Capture the cell that displays the provided text and extract its (X, Y) central coordinate. 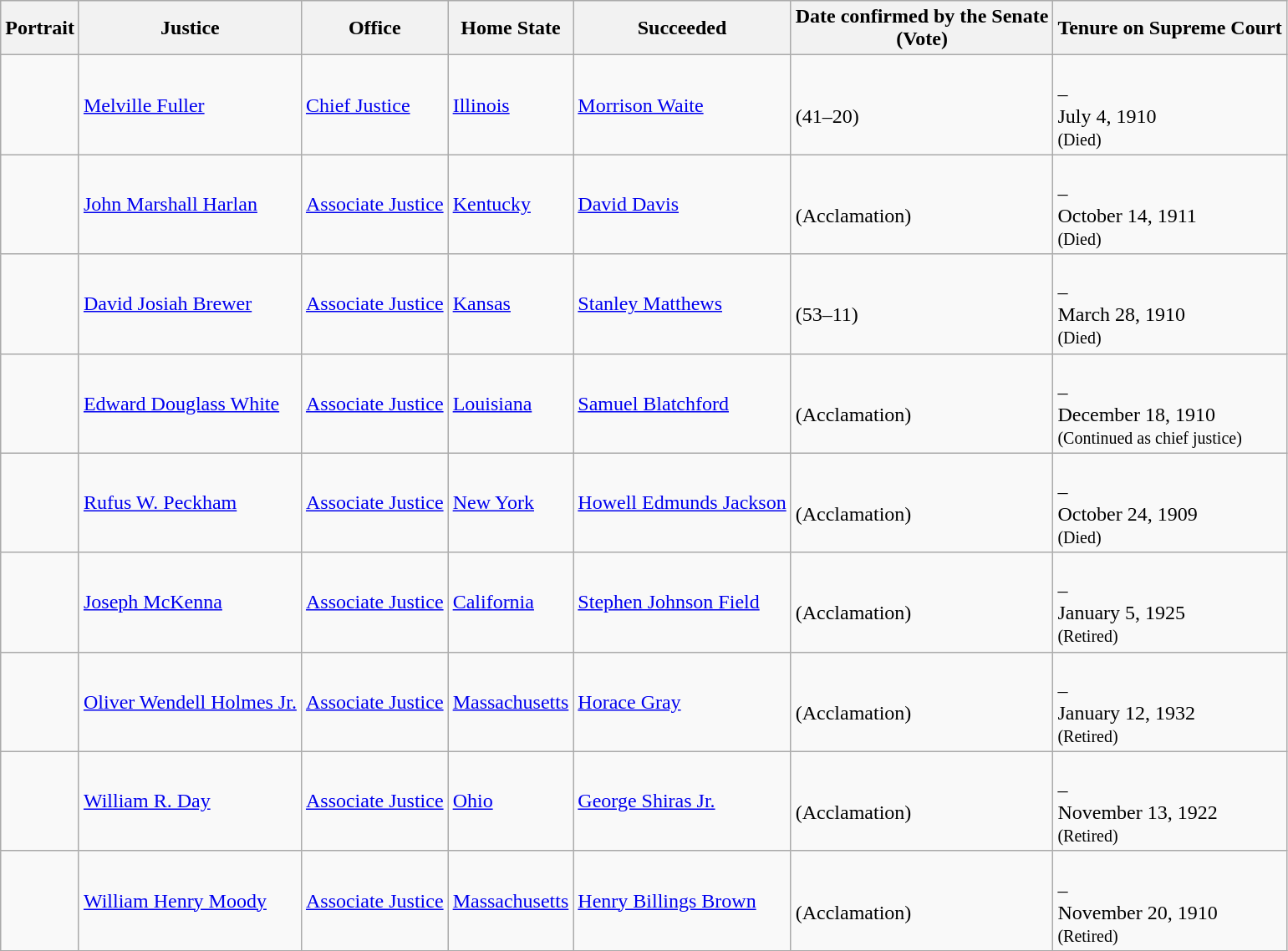
–October 24, 1909(Died) (1170, 503)
George Shiras Jr. (682, 801)
Stephen Johnson Field (682, 602)
(53–11) (922, 304)
–December 18, 1910(Continued as chief justice) (1170, 403)
Howell Edmunds Jackson (682, 503)
Rufus W. Peckham (190, 503)
Stanley Matthews (682, 304)
Justice (190, 28)
Tenure on Supreme Court (1170, 28)
Louisiana (511, 403)
Samuel Blatchford (682, 403)
William Henry Moody (190, 901)
Home State (511, 28)
(41–20) (922, 105)
New York (511, 503)
Henry Billings Brown (682, 901)
Oliver Wendell Holmes Jr. (190, 702)
Ohio (511, 801)
John Marshall Harlan (190, 204)
Date confirmed by the Senate(Vote) (922, 28)
–July 4, 1910(Died) (1170, 105)
Chief Justice (374, 105)
David Josiah Brewer (190, 304)
Illinois (511, 105)
Joseph McKenna (190, 602)
–November 13, 1922(Retired) (1170, 801)
Melville Fuller (190, 105)
Succeeded (682, 28)
–January 12, 1932(Retired) (1170, 702)
David Davis (682, 204)
California (511, 602)
Edward Douglass White (190, 403)
William R. Day (190, 801)
–October 14, 1911(Died) (1170, 204)
–January 5, 1925(Retired) (1170, 602)
Kentucky (511, 204)
Horace Gray (682, 702)
–March 28, 1910(Died) (1170, 304)
Kansas (511, 304)
Office (374, 28)
–November 20, 1910(Retired) (1170, 901)
Morrison Waite (682, 105)
Portrait (40, 28)
